Determine the (X, Y) coordinate at the center of the cell enclosing the given text.  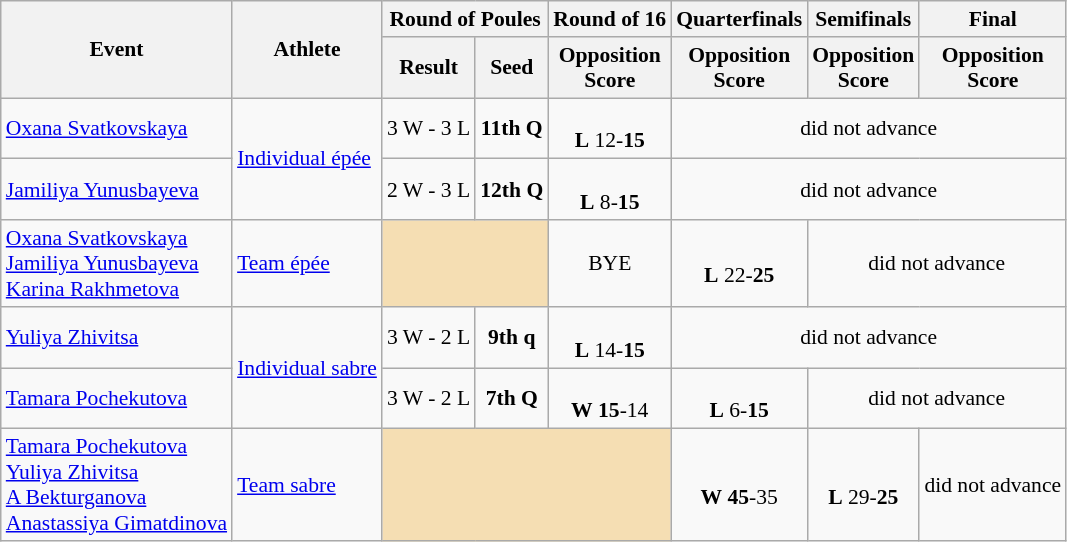
W 45-35 (739, 485)
Round of 16 (610, 19)
Tamara PochekutovaYuliya ZhivitsaA BekturganovaAnastassiya Gimatdinova (116, 485)
Final (992, 19)
Individual sabre (307, 368)
L 6-15 (739, 398)
Seed (512, 68)
3 W - 3 L (428, 128)
Tamara Pochekutova (116, 398)
Oxana Svatkovskaya (116, 128)
L 29-25 (863, 485)
BYE (610, 264)
Team sabre (307, 485)
9th q (512, 338)
11th Q (512, 128)
Team épée (307, 264)
Athlete (307, 50)
Yuliya Zhivitsa (116, 338)
W 15-14 (610, 398)
Event (116, 50)
L 8-15 (610, 190)
L 14-15 (610, 338)
12th Q (512, 190)
Individual épée (307, 159)
L 22-25 (739, 264)
Quarterfinals (739, 19)
2 W - 3 L (428, 190)
Result (428, 68)
L 12-15 (610, 128)
Semifinals (863, 19)
Oxana SvatkovskayaJamiliya YunusbayevaKarina Rakhmetova (116, 264)
Round of Poules (465, 19)
7th Q (512, 398)
Jamiliya Yunusbayeva (116, 190)
